Return the (X, Y) coordinate for the center point of the cell that contains the specified text.  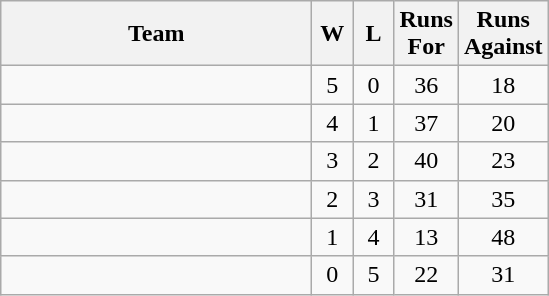
Runs For (426, 34)
48 (503, 237)
22 (426, 275)
23 (503, 161)
37 (426, 123)
36 (426, 85)
Team (156, 34)
35 (503, 199)
20 (503, 123)
13 (426, 237)
L (374, 34)
18 (503, 85)
Runs Against (503, 34)
W (332, 34)
40 (426, 161)
